Capture the cell that displays the provided text and extract its (X, Y) central coordinate. 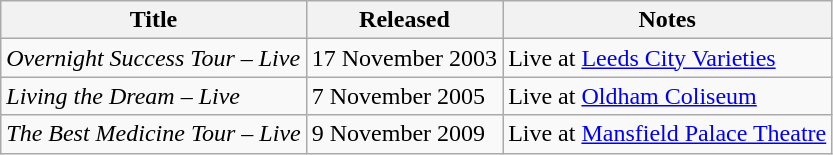
Released (404, 20)
17 November 2003 (404, 58)
9 November 2009 (404, 134)
7 November 2005 (404, 96)
Living the Dream – Live (154, 96)
The Best Medicine Tour – Live (154, 134)
Live at Oldham Coliseum (668, 96)
Live at Leeds City Varieties (668, 58)
Title (154, 20)
Live at Mansfield Palace Theatre (668, 134)
Overnight Success Tour – Live (154, 58)
Notes (668, 20)
